Extract the (x, y) coordinate from the center of the cell holding the provided text.  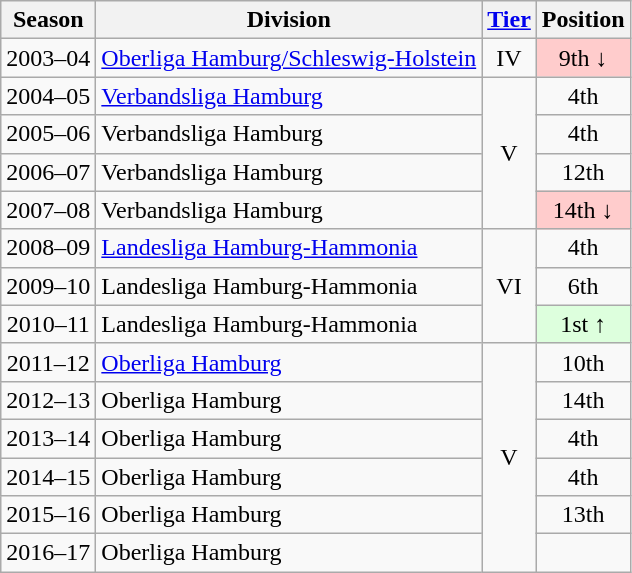
2005–06 (48, 134)
13th (583, 515)
9th ↓ (583, 58)
2003–04 (48, 58)
2016–17 (48, 553)
Position (583, 20)
Oberliga Hamburg/Schleswig-Holstein (289, 58)
1st ↑ (583, 324)
6th (583, 286)
2015–16 (48, 515)
14th ↓ (583, 210)
2007–08 (48, 210)
14th (583, 400)
2010–11 (48, 324)
Tier (510, 20)
IV (510, 58)
2013–14 (48, 438)
Division (289, 20)
2012–13 (48, 400)
12th (583, 172)
2014–15 (48, 477)
2008–09 (48, 248)
2011–12 (48, 362)
2009–10 (48, 286)
VI (510, 286)
2004–05 (48, 96)
2006–07 (48, 172)
10th (583, 362)
Season (48, 20)
